For the text-containing cell, return its midpoint in (X, Y) coordinate format. 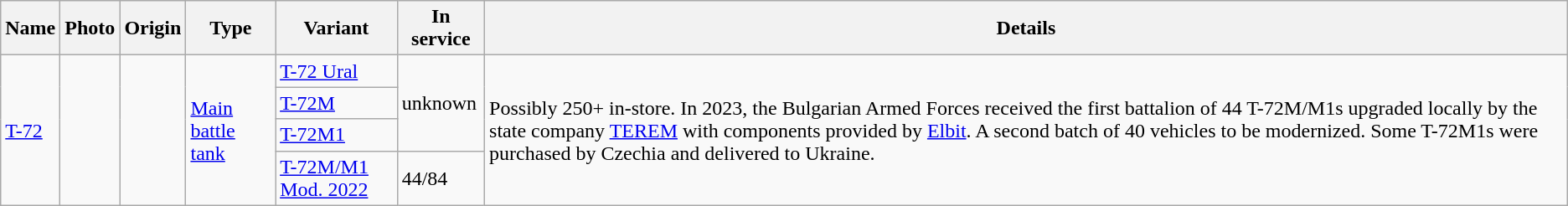
Name (30, 28)
Type (231, 28)
Origin (152, 28)
Details (1027, 28)
Photo (90, 28)
T-72M1 (337, 135)
Main battle tank (231, 131)
Variant (337, 28)
T-72 (30, 131)
T-72M (337, 103)
T-72 Ural (337, 71)
T-72M/М1 Mod. 2022 (337, 178)
unknown (441, 103)
44/84 (441, 178)
In service (441, 28)
